Search for the cell housing the specified text and yield its [X, Y] center coordinate. 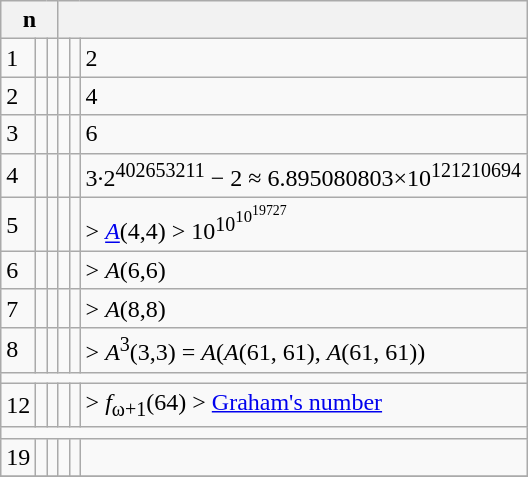
> A(4,4) > 10101019727 [304, 225]
> A(8,8) [304, 308]
> fω+1(64) > Graham's number [304, 405]
> A(6,6) [304, 270]
12 [18, 405]
7 [18, 308]
3 [18, 134]
n [30, 20]
3·2402653211 − 2 ≈ 6.895080803×10121210694 [304, 176]
1 [18, 58]
19 [18, 457]
> A3(3,3) = A(A(61, 61), A(61, 61)) [304, 350]
5 [18, 225]
8 [18, 350]
